Provide the (x, y) coordinate of the cell's center where the given text is located.  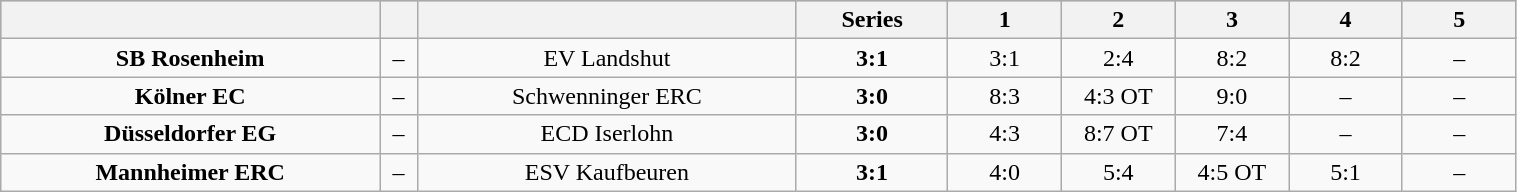
4:3 (1005, 134)
Mannheimer ERC (190, 172)
Series (872, 20)
4:3 OT (1118, 96)
8:7 OT (1118, 134)
ESV Kaufbeuren (606, 172)
5:4 (1118, 172)
7:4 (1232, 134)
ECD Iserlohn (606, 134)
1 (1005, 20)
9:0 (1232, 96)
4 (1346, 20)
EV Landshut (606, 58)
Kölner EC (190, 96)
2 (1118, 20)
8:3 (1005, 96)
3 (1232, 20)
4:5 OT (1232, 172)
Schwenninger ERC (606, 96)
SB Rosenheim (190, 58)
5 (1459, 20)
Düsseldorfer EG (190, 134)
5:1 (1346, 172)
4:0 (1005, 172)
2:4 (1118, 58)
